Identify which cell holds the provided text, then report its [x, y] central coordinate. 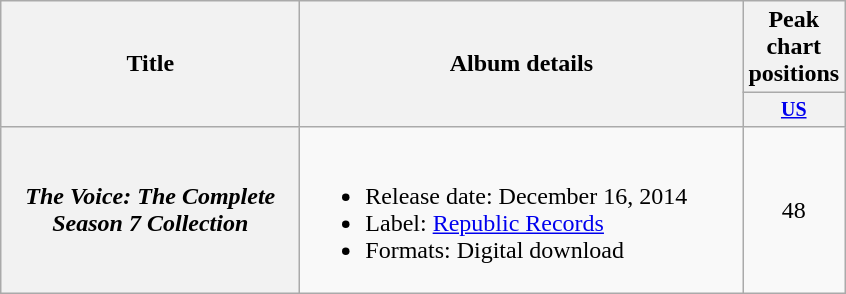
Album details [522, 64]
Release date: December 16, 2014Label: Republic RecordsFormats: Digital download [522, 210]
The Voice: The Complete Season 7 Collection [150, 210]
48 [794, 210]
Title [150, 64]
Peak chartpositions [794, 47]
US [794, 110]
